Extract the [X, Y] coordinate from the center of the cell holding the provided text.  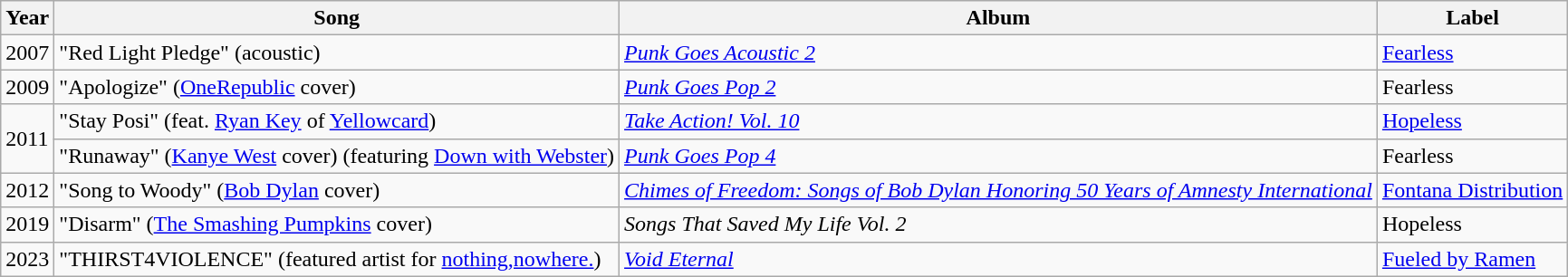
Songs That Saved My Life Vol. 2 [998, 224]
"Red Light Pledge" (acoustic) [337, 53]
2023 [27, 259]
2011 [27, 138]
"Runaway" (Kanye West cover) (featuring Down with Webster) [337, 156]
"Disarm" (The Smashing Pumpkins cover) [337, 224]
Fontana Distribution [1472, 190]
"THIRST4VIOLENCE" (featured artist for nothing,nowhere.) [337, 259]
Fueled by Ramen [1472, 259]
Punk Goes Acoustic 2 [998, 53]
2012 [27, 190]
Label [1472, 18]
Punk Goes Pop 4 [998, 156]
Take Action! Vol. 10 [998, 121]
Album [998, 18]
2009 [27, 87]
"Apologize" (OneRepublic cover) [337, 87]
Punk Goes Pop 2 [998, 87]
Song [337, 18]
Year [27, 18]
"Song to Woody" (Bob Dylan cover) [337, 190]
2019 [27, 224]
Void Eternal [998, 259]
"Stay Posi" (feat. Ryan Key of Yellowcard) [337, 121]
2007 [27, 53]
Chimes of Freedom: Songs of Bob Dylan Honoring 50 Years of Amnesty International [998, 190]
